Identify which cell holds the provided text, then report its (X, Y) central coordinate. 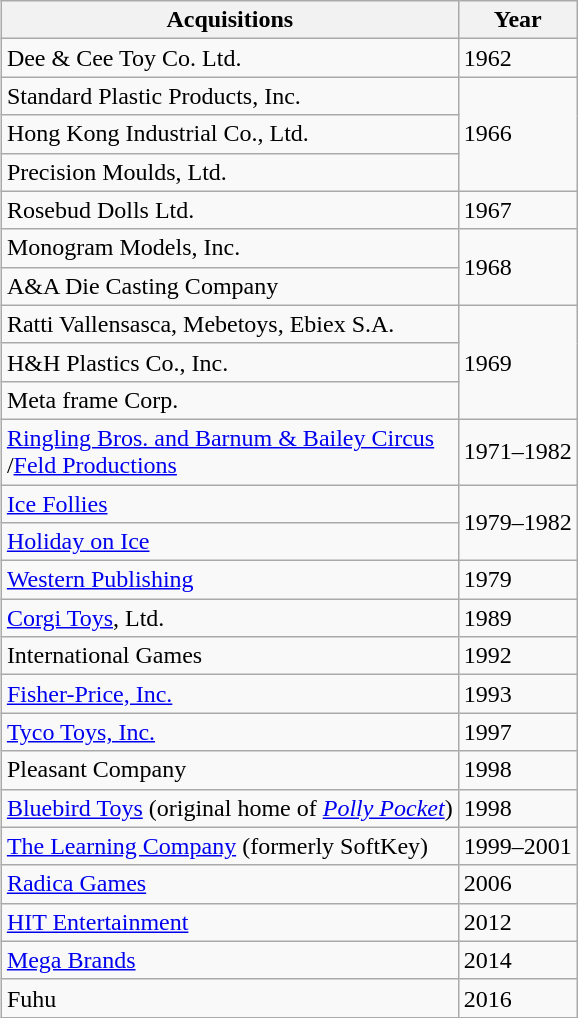
The Learning Company (formerly SoftKey) (230, 846)
Tyco Toys, Inc. (230, 732)
Monogram Models, Inc. (230, 248)
1968 (518, 267)
1992 (518, 656)
International Games (230, 656)
Acquisitions (230, 20)
Precision Moulds, Ltd. (230, 172)
2014 (518, 960)
1993 (518, 694)
1989 (518, 618)
Hong Kong Industrial Co., Ltd. (230, 134)
1967 (518, 210)
1969 (518, 362)
Ice Follies (230, 503)
H&H Plastics Co., Inc. (230, 362)
Bluebird Toys (original home of Polly Pocket) (230, 808)
Holiday on Ice (230, 542)
Pleasant Company (230, 770)
1979 (518, 580)
Fuhu (230, 998)
2016 (518, 998)
1971–1982 (518, 452)
Ratti Vallensasca, Mebetoys, Ebiex S.A. (230, 324)
Mega Brands (230, 960)
1997 (518, 732)
Corgi Toys, Ltd. (230, 618)
HIT Entertainment (230, 922)
Rosebud Dolls Ltd. (230, 210)
1962 (518, 58)
Fisher-Price, Inc. (230, 694)
1979–1982 (518, 522)
Radica Games (230, 884)
Year (518, 20)
A&A Die Casting Company (230, 286)
2006 (518, 884)
Meta frame Corp. (230, 400)
Ringling Bros. and Barnum & Bailey Circus/Feld Productions (230, 452)
2012 (518, 922)
Western Publishing (230, 580)
1999–2001 (518, 846)
Dee & Cee Toy Co. Ltd. (230, 58)
Standard Plastic Products, Inc. (230, 96)
1966 (518, 134)
